Locate the cell with the specified text and output its (x, y) center coordinate. 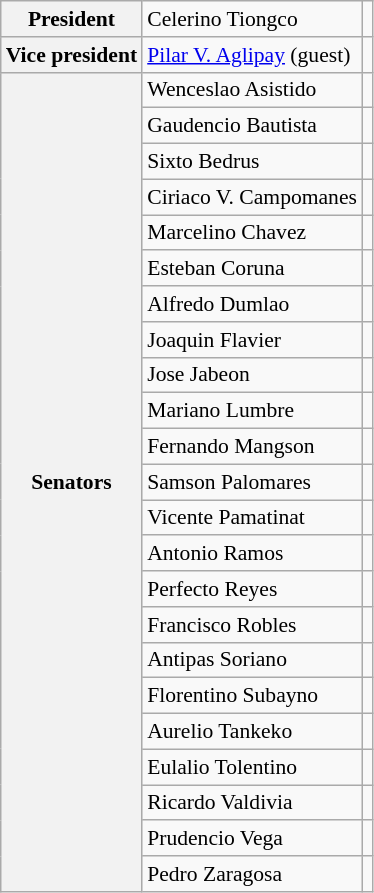
Pedro Zaragosa (252, 874)
Fernando Mangson (252, 447)
Joaquin Flavier (252, 340)
Samson Palomares (252, 482)
Aurelio Tankeko (252, 732)
Celerino Tiongco (252, 19)
Mariano Lumbre (252, 411)
Antipas Soriano (252, 660)
Jose Jabeon (252, 375)
Gaudencio Bautista (252, 126)
Eulalio Tolentino (252, 767)
Senators (72, 482)
President (72, 19)
Ricardo Valdivia (252, 803)
Florentino Subayno (252, 696)
Wenceslao Asistido (252, 90)
Vicente Pamatinat (252, 518)
Francisco Robles (252, 625)
Perfecto Reyes (252, 589)
Prudencio Vega (252, 839)
Marcelino Chavez (252, 233)
Vice president (72, 55)
Sixto Bedrus (252, 162)
Ciriaco V. Campomanes (252, 197)
Pilar V. Aglipay (guest) (252, 55)
Alfredo Dumlao (252, 304)
Esteban Coruna (252, 269)
Antonio Ramos (252, 554)
